Identify which cell holds the provided text, then report its [X, Y] central coordinate. 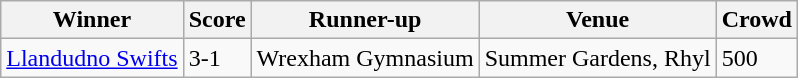
Venue [598, 20]
3-1 [217, 58]
Runner-up [365, 20]
500 [756, 58]
Llandudno Swifts [92, 58]
Summer Gardens, Rhyl [598, 58]
Crowd [756, 20]
Winner [92, 20]
Score [217, 20]
Wrexham Gymnasium [365, 58]
